For the text-containing cell, return its midpoint in (X, Y) coordinate format. 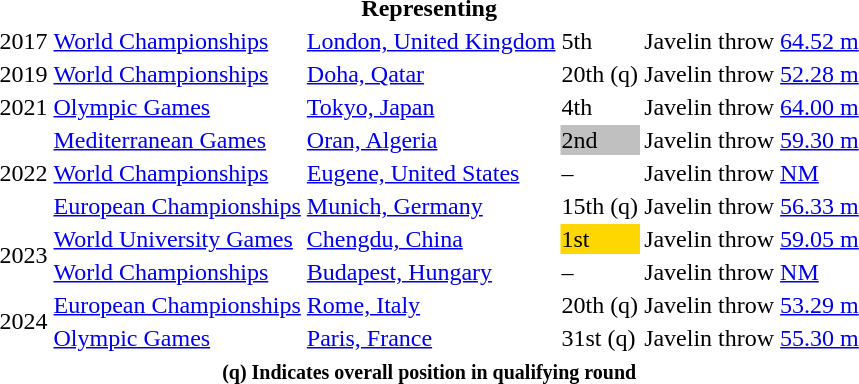
London, United Kingdom (431, 41)
4th (600, 107)
Rome, Italy (431, 305)
Tokyo, Japan (431, 107)
Budapest, Hungary (431, 272)
5th (600, 41)
Chengdu, China (431, 239)
Paris, France (431, 338)
2nd (600, 140)
31st (q) (600, 338)
Doha, Qatar (431, 74)
Mediterranean Games (177, 140)
15th (q) (600, 206)
Eugene, United States (431, 173)
1st (600, 239)
Oran, Algeria (431, 140)
World University Games (177, 239)
Munich, Germany (431, 206)
